Determine the [x, y] coordinate at the center of the cell enclosing the given text.  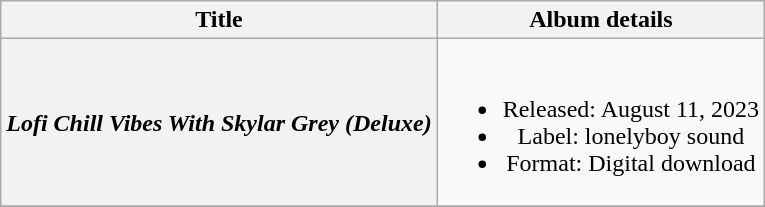
Lofi Chill Vibes With Skylar Grey (Deluxe) [219, 122]
Title [219, 20]
Album details [600, 20]
Released: August 11, 2023Label: lonelyboy soundFormat: Digital download [600, 122]
